Find where the given text appears and provide that cell's center as (X, Y) coordinate. 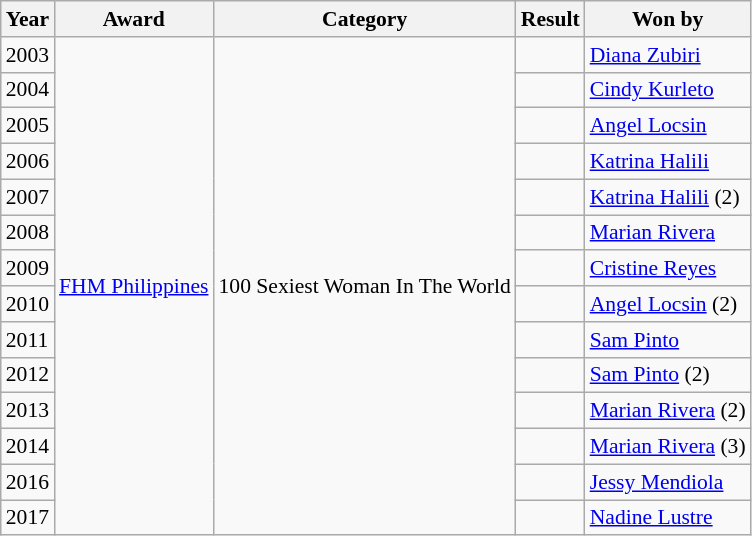
Nadine Lustre (668, 518)
Jessy Mendiola (668, 482)
Sam Pinto (668, 340)
Marian Rivera (2) (668, 411)
Cindy Kurleto (668, 90)
2007 (28, 197)
Angel Locsin (668, 126)
Won by (668, 19)
2008 (28, 233)
Sam Pinto (2) (668, 375)
Cristine Reyes (668, 269)
2017 (28, 518)
Marian Rivera (668, 233)
FHM Philippines (134, 286)
2005 (28, 126)
Result (550, 19)
2006 (28, 162)
2012 (28, 375)
Award (134, 19)
2009 (28, 269)
Angel Locsin (2) (668, 304)
2011 (28, 340)
Category (365, 19)
100 Sexiest Woman In The World (365, 286)
2004 (28, 90)
Katrina Halili (668, 162)
2014 (28, 447)
Marian Rivera (3) (668, 447)
Year (28, 19)
2003 (28, 55)
Katrina Halili (2) (668, 197)
2013 (28, 411)
2010 (28, 304)
2016 (28, 482)
Diana Zubiri (668, 55)
